Determine the [X, Y] coordinate at the center of the cell enclosing the given text.  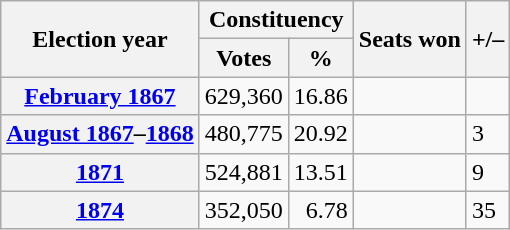
Seats won [410, 39]
20.92 [320, 134]
1871 [100, 172]
% [320, 58]
480,775 [244, 134]
Election year [100, 39]
February 1867 [100, 96]
6.78 [320, 210]
Votes [244, 58]
524,881 [244, 172]
Constituency [276, 20]
9 [488, 172]
35 [488, 210]
1874 [100, 210]
3 [488, 134]
13.51 [320, 172]
16.86 [320, 96]
August 1867–1868 [100, 134]
+/– [488, 39]
629,360 [244, 96]
352,050 [244, 210]
